Locate the cell with the specified text and output its (x, y) center coordinate. 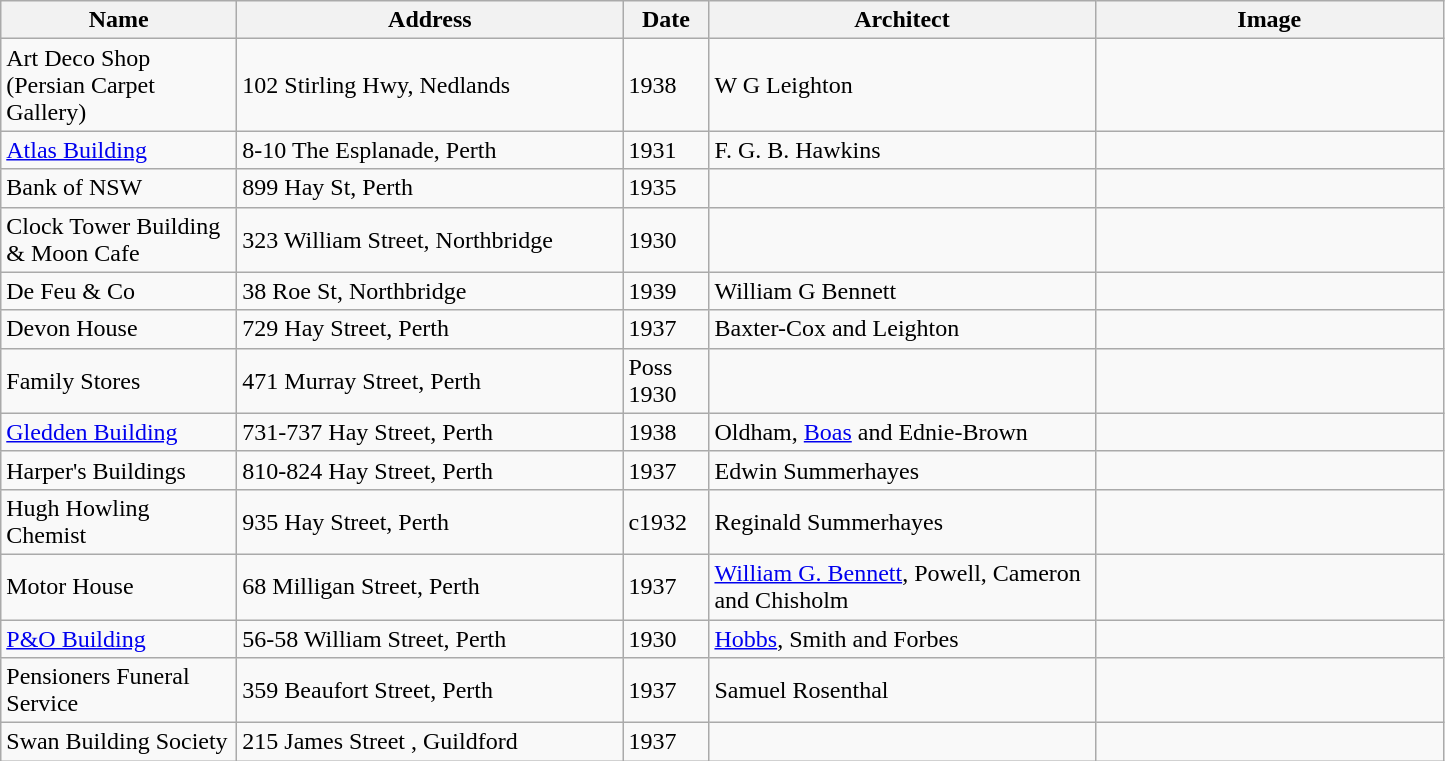
Devon House (119, 329)
Address (430, 20)
Samuel Rosenthal (902, 690)
Edwin Summerhayes (902, 470)
38 Roe St, Northbridge (430, 291)
215 James Street , Guildford (430, 742)
Hugh Howling Chemist (119, 522)
c1932 (666, 522)
1931 (666, 150)
William G Bennett (902, 291)
1939 (666, 291)
899 Hay St, Perth (430, 188)
Architect (902, 20)
810-824 Hay Street, Perth (430, 470)
Hobbs, Smith and Forbes (902, 639)
P&O Building (119, 639)
56-58 William Street, Perth (430, 639)
Gledden Building (119, 432)
729 Hay Street, Perth (430, 329)
F. G. B. Hawkins (902, 150)
731-737 Hay Street, Perth (430, 432)
De Feu & Co (119, 291)
Motor House (119, 586)
Family Stores (119, 380)
Swan Building Society (119, 742)
Bank of NSW (119, 188)
102 Stirling Hwy, Nedlands (430, 85)
323 William Street, Northbridge (430, 240)
Poss 1930 (666, 380)
Name (119, 20)
471 Murray Street, Perth (430, 380)
8-10 The Esplanade, Perth (430, 150)
Atlas Building (119, 150)
Image (1270, 20)
Reginald Summerhayes (902, 522)
William G. Bennett, Powell, Cameron and Chisholm (902, 586)
Oldham, Boas and Ednie-Brown (902, 432)
Baxter-Cox and Leighton (902, 329)
68 Milligan Street, Perth (430, 586)
Art Deco Shop (Persian Carpet Gallery) (119, 85)
1935 (666, 188)
935 Hay Street, Perth (430, 522)
Harper's Buildings (119, 470)
Clock Tower Building & Moon Cafe (119, 240)
Date (666, 20)
359 Beaufort Street, Perth (430, 690)
Pensioners Funeral Service (119, 690)
W G Leighton (902, 85)
